For the text-containing cell, return its midpoint in [X, Y] coordinate format. 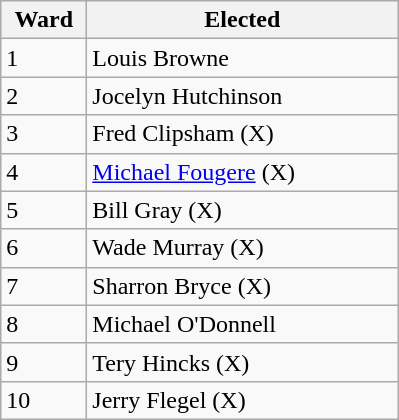
7 [44, 286]
Louis Browne [242, 58]
6 [44, 248]
1 [44, 58]
3 [44, 134]
9 [44, 362]
Fred Clipsham (X) [242, 134]
8 [44, 324]
Tery Hincks (X) [242, 362]
Sharron Bryce (X) [242, 286]
5 [44, 210]
Michael Fougere (X) [242, 172]
Elected [242, 20]
4 [44, 172]
Ward [44, 20]
Michael O'Donnell [242, 324]
Bill Gray (X) [242, 210]
10 [44, 400]
2 [44, 96]
Wade Murray (X) [242, 248]
Jocelyn Hutchinson [242, 96]
Jerry Flegel (X) [242, 400]
